Find where the given text appears and provide that cell's center as (x, y) coordinate. 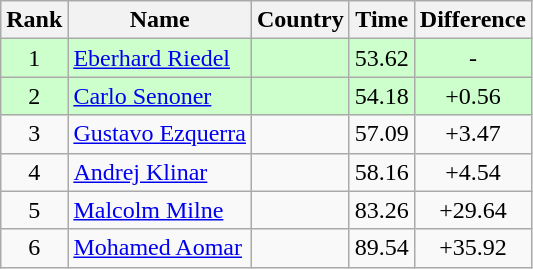
+3.47 (472, 134)
5 (34, 210)
54.18 (382, 96)
1 (34, 58)
53.62 (382, 58)
Carlo Senoner (160, 96)
57.09 (382, 134)
Andrej Klinar (160, 172)
- (472, 58)
Gustavo Ezquerra (160, 134)
58.16 (382, 172)
Rank (34, 20)
Malcolm Milne (160, 210)
Eberhard Riedel (160, 58)
89.54 (382, 248)
Mohamed Aomar (160, 248)
+29.64 (472, 210)
+35.92 (472, 248)
+4.54 (472, 172)
6 (34, 248)
Difference (472, 20)
Name (160, 20)
2 (34, 96)
83.26 (382, 210)
Country (301, 20)
+0.56 (472, 96)
3 (34, 134)
4 (34, 172)
Time (382, 20)
